Capture the cell that displays the provided text and extract its [X, Y] central coordinate. 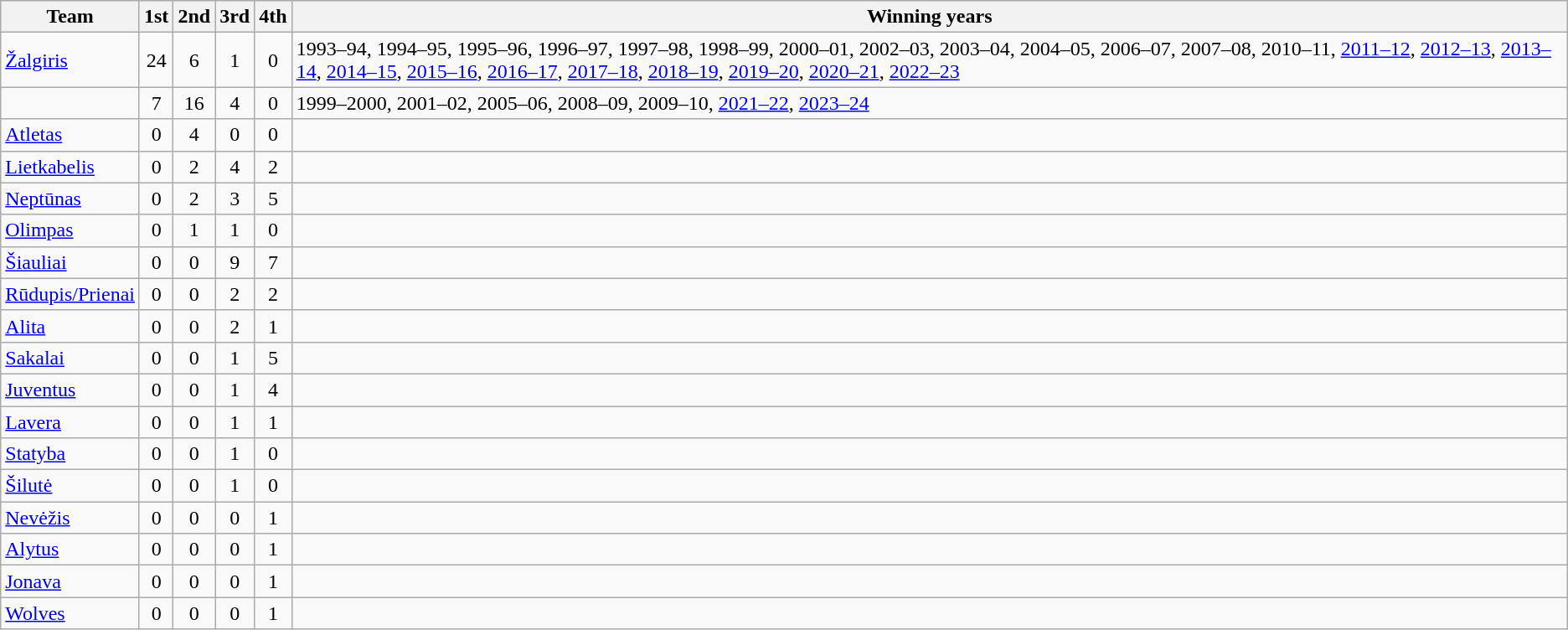
Winning years [930, 17]
16 [194, 103]
24 [156, 60]
Atletas [70, 135]
Wolves [70, 613]
3rd [235, 17]
Žalgiris [70, 60]
2nd [194, 17]
1st [156, 17]
Jonava [70, 581]
Team [70, 17]
Olimpas [70, 230]
Sakalai [70, 358]
Statyba [70, 454]
6 [194, 60]
Juventus [70, 390]
Lietkabelis [70, 167]
4th [273, 17]
1999–2000, 2001–02, 2005–06, 2008–09, 2009–10, 2021–22, 2023–24 [930, 103]
Šilutė [70, 486]
9 [235, 262]
Neptūnas [70, 199]
Šiauliai [70, 262]
3 [235, 199]
Nevėžis [70, 518]
Alita [70, 326]
Lavera [70, 421]
Alytus [70, 550]
Rūdupis/Prienai [70, 294]
